Find where the given text appears and provide that cell's center as (x, y) coordinate. 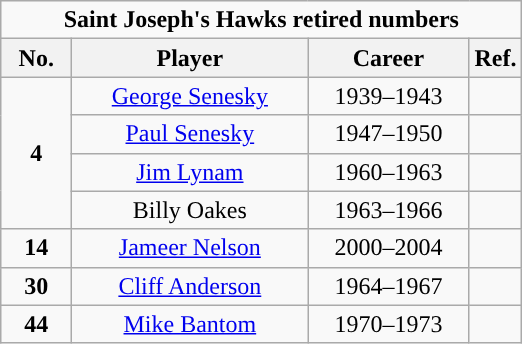
Player (190, 58)
1963–1966 (388, 210)
Ref. (496, 58)
George Senesky (190, 96)
1947–1950 (388, 134)
1964–1967 (388, 286)
1960–1963 (388, 172)
30 (36, 286)
Billy Oakes (190, 210)
Saint Joseph's Hawks retired numbers (262, 20)
Cliff Anderson (190, 286)
1970–1973 (388, 324)
Mike Bantom (190, 324)
44 (36, 324)
Paul Senesky (190, 134)
2000–2004 (388, 248)
Career (388, 58)
4 (36, 153)
Jim Lynam (190, 172)
14 (36, 248)
1939–1943 (388, 96)
No. (36, 58)
Jameer Nelson (190, 248)
